Output the [X, Y] coordinate of the center of the cell containing the given text.  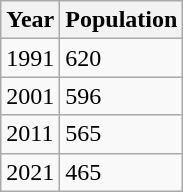
620 [122, 58]
2021 [30, 172]
2011 [30, 134]
565 [122, 134]
465 [122, 172]
Population [122, 20]
Year [30, 20]
1991 [30, 58]
2001 [30, 96]
596 [122, 96]
